Extract the [x, y] coordinate from the center of the cell holding the provided text.  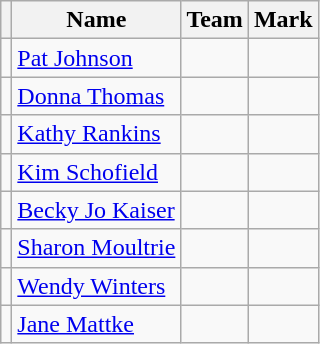
Name [96, 20]
Kim Schofield [96, 172]
Sharon Moultrie [96, 248]
Pat Johnson [96, 58]
Mark [283, 20]
Jane Mattke [96, 324]
Donna Thomas [96, 96]
Team [215, 20]
Wendy Winters [96, 286]
Becky Jo Kaiser [96, 210]
Kathy Rankins [96, 134]
